From the cell containing the given text, extract its center point as (x, y) coordinate. 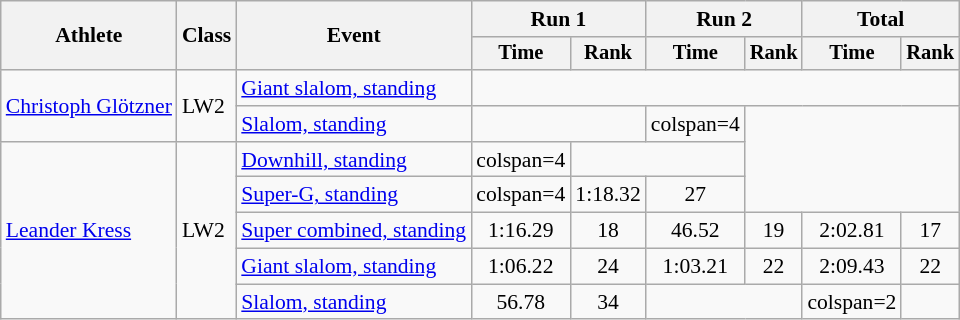
colspan=2 (852, 302)
Event (354, 36)
2:02.81 (852, 231)
Super-G, standing (354, 195)
Total (880, 19)
Super combined, standing (354, 231)
34 (608, 302)
1:16.29 (520, 231)
Leander Kress (89, 231)
56.78 (520, 302)
Downhill, standing (354, 160)
Athlete (89, 36)
27 (696, 195)
24 (608, 267)
Run 2 (724, 19)
19 (774, 231)
1:18.32 (608, 195)
18 (608, 231)
46.52 (696, 231)
1:03.21 (696, 267)
Class (206, 36)
2:09.43 (852, 267)
1:06.22 (520, 267)
Run 1 (558, 19)
17 (930, 231)
Christoph Glötzner (89, 106)
